Return (X, Y) of the center of cell containing provided text 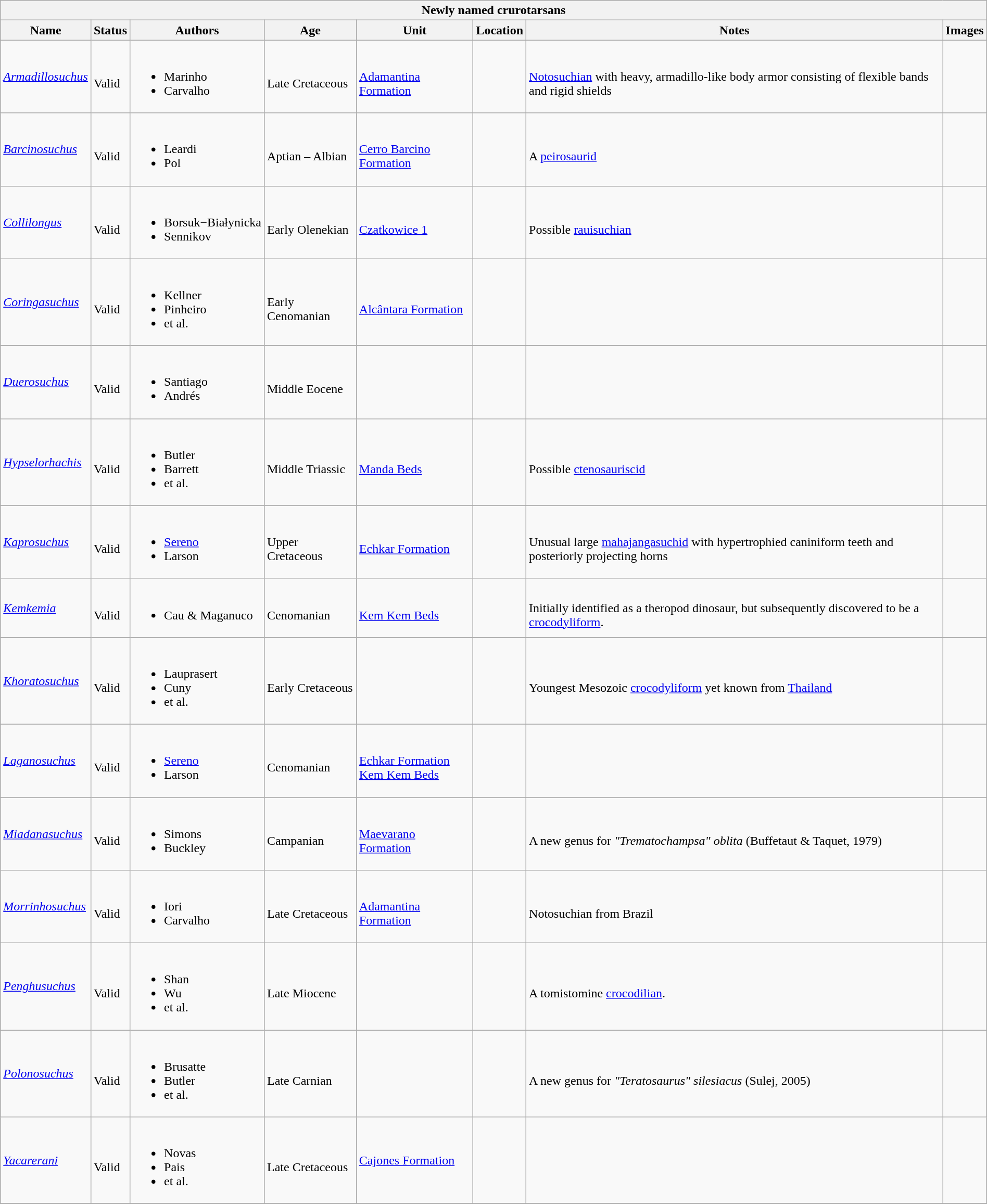
Polonosuchus (46, 1073)
Yacarerani (46, 1161)
Location (500, 30)
LauprasertCunyet al. (197, 681)
Hypselorhachis (46, 462)
Youngest Mesozoic crocodyliform yet known from Thailand (735, 681)
ButlerBarrettet al. (197, 462)
Czatkowice 1 (414, 222)
BrusatteButleret al. (197, 1073)
Kaprosuchus (46, 542)
Alcântara Formation (414, 302)
Borsuk−BiałynickaSennikov (197, 222)
Khoratosuchus (46, 681)
Unit (414, 30)
Collilongus (46, 222)
IoriCarvalho (197, 907)
Echkar Formation (414, 542)
Late Miocene (310, 987)
MarinhoCarvalho (197, 77)
Early Cretaceous (310, 681)
Notosuchian from Brazil (735, 907)
Middle Triassic (310, 462)
Cajones Formation (414, 1161)
Kemkemia (46, 608)
Aptian – Albian (310, 149)
Authors (197, 30)
Cerro Barcino Formation (414, 149)
Manda Beds (414, 462)
Late Carnian (310, 1073)
Notes (735, 30)
Images (965, 30)
A new genus for "Trematochampsa" oblita (Buffetaut & Taquet, 1979) (735, 834)
Coringasuchus (46, 302)
Campanian (310, 834)
Maevarano Formation (414, 834)
Possible rauisuchian (735, 222)
Early Olenekian (310, 222)
Middle Eocene (310, 382)
NovasPaiset al. (197, 1161)
Age (310, 30)
ShanWuet al. (197, 987)
LeardiPol (197, 149)
Armadillosuchus (46, 77)
Name (46, 30)
SantiagoAndrés (197, 382)
Cau & Maganuco (197, 608)
Laganosuchus (46, 761)
Echkar Formation Kem Kem Beds (414, 761)
Status (110, 30)
A new genus for "Teratosaurus" silesiacus (Sulej, 2005) (735, 1073)
Possible ctenosauriscid (735, 462)
A peirosaurid (735, 149)
Kem Kem Beds (414, 608)
Initially identified as a theropod dinosaur, but subsequently discovered to be a crocodyliform. (735, 608)
Early Cenomanian (310, 302)
Miadanasuchus (46, 834)
Unusual large mahajangasuchid with hypertrophied caniniform teeth and posteriorly projecting horns (735, 542)
Duerosuchus (46, 382)
A tomistomine crocodilian. (735, 987)
Penghusuchus (46, 987)
KellnerPinheiroet al. (197, 302)
Notosuchian with heavy, armadillo-like body armor consisting of flexible bands and rigid shields (735, 77)
Barcinosuchus (46, 149)
SimonsBuckley (197, 834)
Morrinhosuchus (46, 907)
Newly named crurotarsans (493, 10)
Upper Cretaceous (310, 542)
